Identify which cell holds the provided text, then report its (x, y) central coordinate. 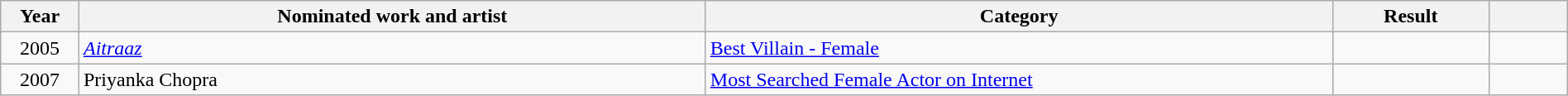
Nominated work and artist (392, 17)
Result (1411, 17)
Category (1019, 17)
2005 (40, 48)
Most Searched Female Actor on Internet (1019, 79)
Year (40, 17)
Priyanka Chopra (392, 79)
Aitraaz (392, 48)
2007 (40, 79)
Best Villain - Female (1019, 48)
